Detect which cell encompasses the target text, then output its [X, Y] center coordinate. 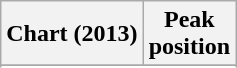
Peakposition [189, 34]
Chart (2013) [72, 34]
